Search for the cell housing the specified text and yield its [x, y] center coordinate. 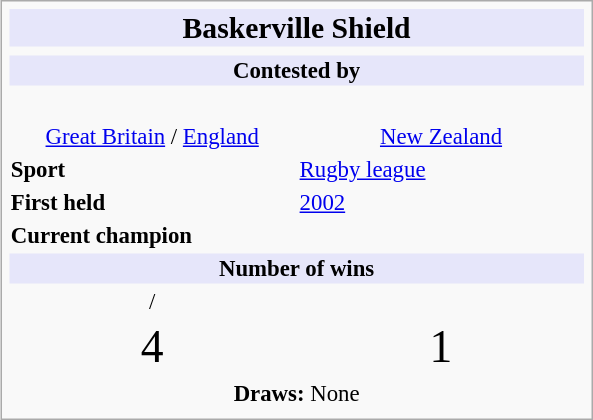
First held [152, 203]
Contested by [296, 71]
New Zealand [441, 137]
1 [441, 348]
Baskerville Shield [296, 28]
Current champion [152, 236]
Great Britain / England [152, 137]
Draws: None [296, 393]
2002 [441, 203]
Number of wins [296, 269]
Sport [152, 170]
4 [152, 348]
/ [152, 302]
Rugby league [441, 170]
